Return the [X, Y] coordinate for the center point of the cell that contains the specified text.  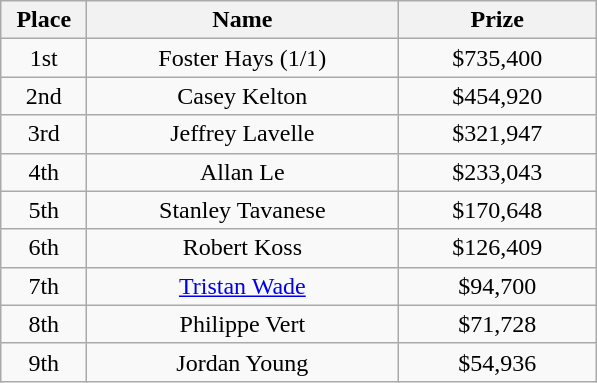
Tristan Wade [242, 286]
$94,700 [498, 286]
Prize [498, 20]
$54,936 [498, 362]
Robert Koss [242, 248]
4th [44, 172]
$126,409 [498, 248]
Foster Hays (1/1) [242, 58]
Stanley Tavanese [242, 210]
6th [44, 248]
$735,400 [498, 58]
2nd [44, 96]
Philippe Vert [242, 324]
$321,947 [498, 134]
5th [44, 210]
$454,920 [498, 96]
$170,648 [498, 210]
7th [44, 286]
3rd [44, 134]
8th [44, 324]
Place [44, 20]
$71,728 [498, 324]
Jeffrey Lavelle [242, 134]
1st [44, 58]
Casey Kelton [242, 96]
Jordan Young [242, 362]
Allan Le [242, 172]
$233,043 [498, 172]
Name [242, 20]
9th [44, 362]
